Scan for the cell matching the given text and deliver its (x, y) coordinate at center. 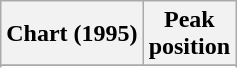
Chart (1995) (72, 34)
Peakposition (189, 34)
